Capture the cell that displays the provided text and extract its [X, Y] central coordinate. 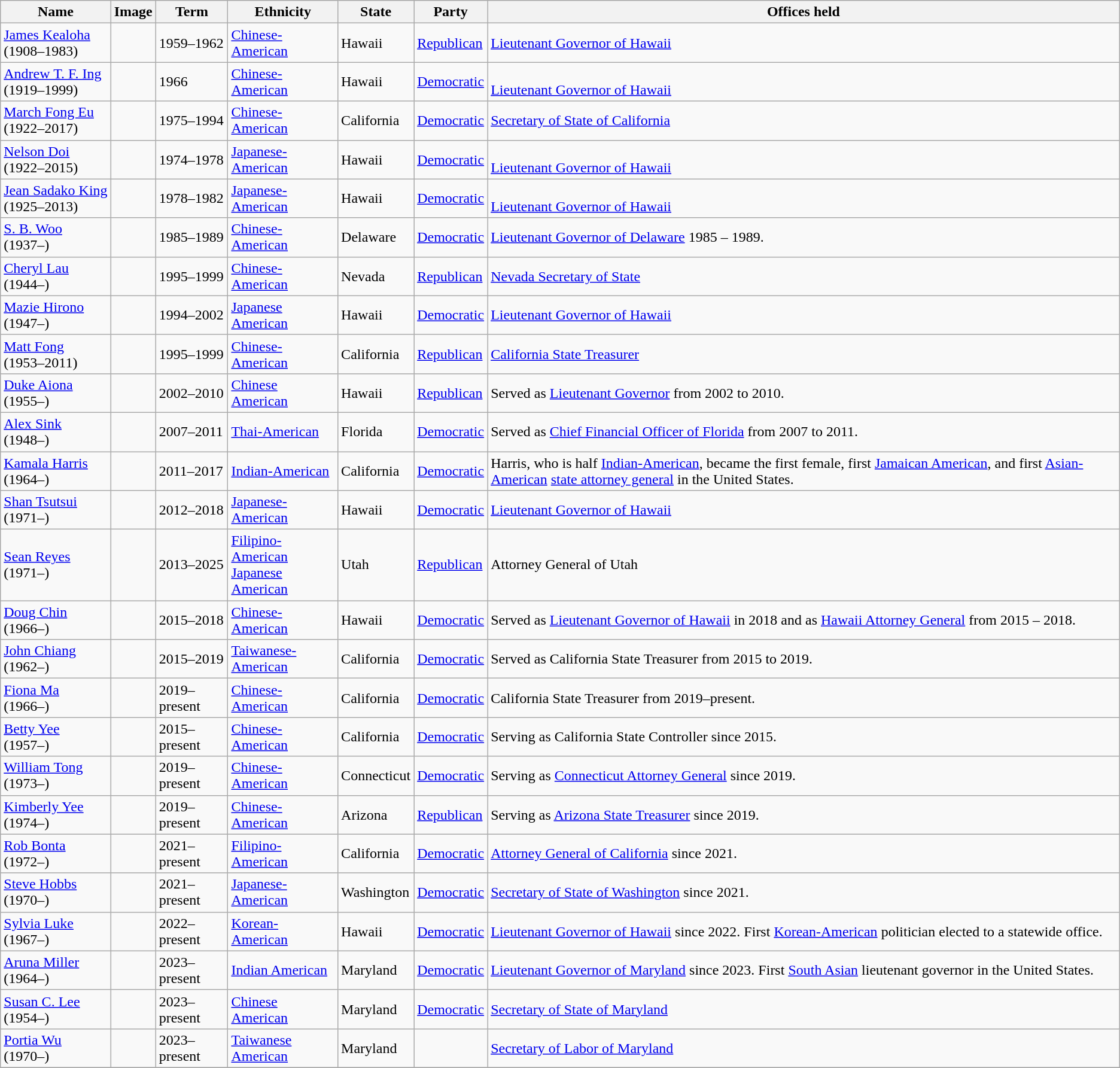
Image [133, 12]
Name [56, 12]
2015–present [191, 737]
Shan Tsutsui(1971–) [56, 510]
California State Treasurer from 2019–present. [804, 698]
Matt Fong (1953–2011) [56, 354]
March Fong Eu (1922–2017) [56, 121]
Susan C. Lee(1954–) [56, 1009]
1974–1978 [191, 159]
Connecticut [376, 775]
Sean Reyes(1971–) [56, 565]
Aruna Miller(1964–) [56, 970]
Cheryl Lau (1944–) [56, 276]
1959–1962 [191, 43]
Filipino-American [283, 853]
Secretary of Labor of Maryland [804, 1048]
Secretary of State of Washington since 2021. [804, 893]
Attorney General of California since 2021. [804, 853]
2011–2017 [191, 470]
Florida [376, 432]
2002–2010 [191, 392]
Lieutenant Governor of Maryland since 2023. First South Asian lieutenant governor in the United States. [804, 970]
Serving as Arizona State Treasurer since 2019. [804, 815]
John Chiang(1962–) [56, 659]
2007–2011 [191, 432]
Portia Wu(1970–) [56, 1048]
Kimberly Yee(1974–) [56, 815]
Indian American [283, 970]
Served as Lieutenant Governor from 2002 to 2010. [804, 392]
Offices held [804, 12]
Nevada [376, 276]
Served as Chief Financial Officer of Florida from 2007 to 2011. [804, 432]
Filipino-AmericanJapanese American [283, 565]
James Kealoha (1908–1983) [56, 43]
Served as Lieutenant Governor of Hawaii in 2018 and as Hawaii Attorney General from 2015 – 2018. [804, 620]
1985–1989 [191, 237]
Nevada Secretary of State [804, 276]
Taiwanese-American [283, 659]
2015–2018 [191, 620]
Fiona Ma (1966–) [56, 698]
S. B. Woo (1937–) [56, 237]
Lieutenant Governor of Delaware 1985 – 1989. [804, 237]
Jean Sadako King (1925–2013) [56, 199]
Served as California State Treasurer from 2015 to 2019. [804, 659]
Arizona [376, 815]
Rob Bonta(1972–) [56, 853]
Washington [376, 893]
Secretary of State of California [804, 121]
Alex Sink(1948–) [56, 432]
Andrew T. F. Ing (1919–1999) [56, 81]
2012–2018 [191, 510]
Lieutenant Governor of Hawaii since 2022. First Korean-American politician elected to a statewide office. [804, 931]
California State Treasurer [804, 354]
2022–present [191, 931]
Duke Aiona(1955–) [56, 392]
Indian-American [283, 470]
State [376, 12]
Party [451, 12]
1994–2002 [191, 315]
1975–1994 [191, 121]
Doug Chin(1966–) [56, 620]
Korean-American [283, 931]
William Tong(1973–) [56, 775]
Ethnicity [283, 12]
Betty Yee(1957–) [56, 737]
Secretary of State of Maryland [804, 1009]
2015–2019 [191, 659]
Serving as California State Controller since 2015. [804, 737]
1978–1982 [191, 199]
Taiwanese American [283, 1048]
2013–2025 [191, 565]
1966 [191, 81]
Japanese American [283, 315]
Sylvia Luke(1967–) [56, 931]
Steve Hobbs(1970–) [56, 893]
Mazie Hirono (1947–) [56, 315]
Delaware [376, 237]
Utah [376, 565]
Serving as Connecticut Attorney General since 2019. [804, 775]
Thai-American [283, 432]
Term [191, 12]
Nelson Doi (1922–2015) [56, 159]
Attorney General of Utah [804, 565]
Kamala Harris(1964–) [56, 470]
